Scan for the cell matching the given text and deliver its [x, y] coordinate at center. 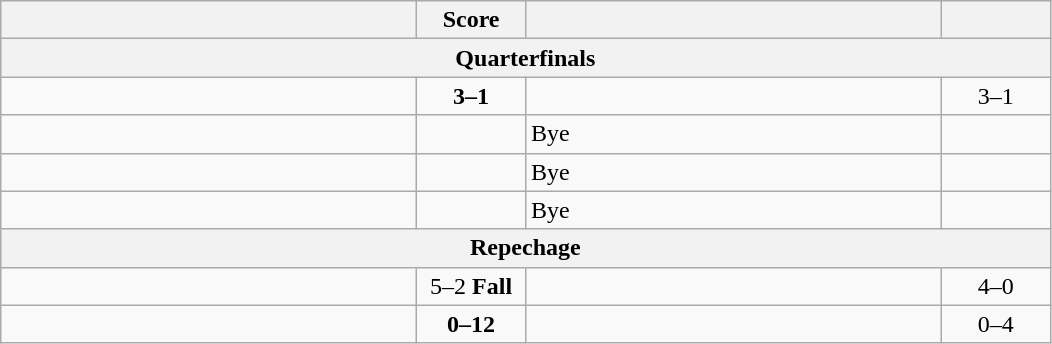
Quarterfinals [526, 58]
0–4 [996, 324]
4–0 [996, 286]
0–12 [472, 324]
5–2 Fall [472, 286]
Repechage [526, 248]
Score [472, 20]
